Detect which cell encompasses the target text, then output its [X, Y] center coordinate. 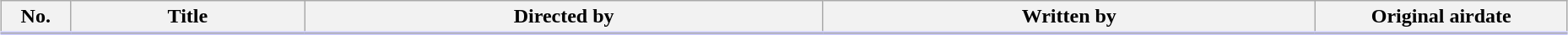
Directed by [564, 17]
Title [187, 17]
No. [35, 17]
Original airdate [1441, 17]
Written by [1068, 17]
